From the cell containing the given text, extract its center point as (x, y) coordinate. 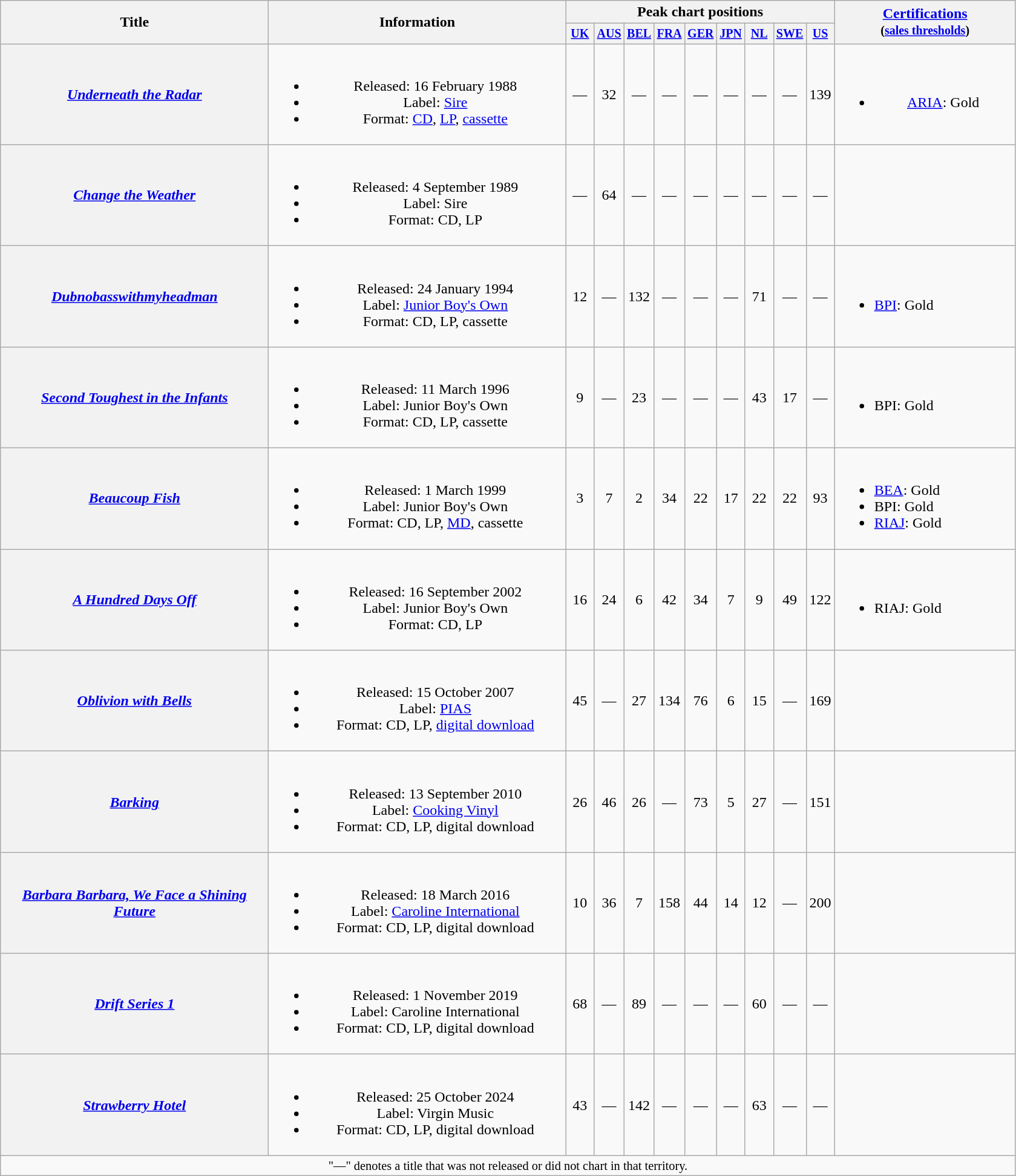
Second Toughest in the Infants (134, 397)
JPN (731, 34)
Title (134, 22)
Released: 4 September 1989Label: SireFormat: CD, LP (418, 195)
Strawberry Hotel (134, 1105)
63 (759, 1105)
64 (609, 195)
RIAJ: Gold (925, 600)
23 (639, 397)
Certifications(sales thresholds) (925, 22)
SWE (790, 34)
Underneath the Radar (134, 94)
158 (669, 903)
Information (418, 22)
GER (701, 34)
76 (701, 701)
89 (639, 1004)
122 (821, 600)
14 (731, 903)
Released: 11 March 1996Label: Junior Boy's OwnFormat: CD, LP, cassette (418, 397)
15 (759, 701)
10 (580, 903)
5 (731, 802)
42 (669, 600)
60 (759, 1004)
24 (609, 600)
3 (580, 498)
46 (609, 802)
Released: 16 September 2002Label: Junior Boy's OwnFormat: CD, LP (418, 600)
Beaucoup Fish (134, 498)
Released: 16 February 1988Label: SireFormat: CD, LP, cassette (418, 94)
US (821, 34)
68 (580, 1004)
UK (580, 34)
A Hundred Days Off (134, 600)
Change the Weather (134, 195)
Released: 1 November 2019Label: Caroline InternationalFormat: CD, LP, digital download (418, 1004)
151 (821, 802)
ARIA: Gold (925, 94)
32 (609, 94)
49 (790, 600)
Released: 1 March 1999Label: Junior Boy's OwnFormat: CD, LP, MD, cassette (418, 498)
16 (580, 600)
134 (669, 701)
Peak chart positions (700, 12)
2 (639, 498)
Barbara Barbara, We Face a Shining Future (134, 903)
"—" denotes a title that was not released or did not chart in that territory. (508, 1166)
Dubnobasswithmyheadman (134, 296)
71 (759, 296)
142 (639, 1105)
FRA (669, 34)
73 (701, 802)
132 (639, 296)
169 (821, 701)
Released: 24 January 1994Label: Junior Boy's OwnFormat: CD, LP, cassette (418, 296)
Barking (134, 802)
45 (580, 701)
93 (821, 498)
44 (701, 903)
36 (609, 903)
Released: 15 October 2007Label: PIASFormat: CD, LP, digital download (418, 701)
BEA: GoldBPI: GoldRIAJ: Gold (925, 498)
Drift Series 1 (134, 1004)
Oblivion with Bells (134, 701)
BEL (639, 34)
Released: 13 September 2010Label: Cooking VinylFormat: CD, LP, digital download (418, 802)
Released: 25 October 2024Label: Virgin MusicFormat: CD, LP, digital download (418, 1105)
Released: 18 March 2016Label: Caroline InternationalFormat: CD, LP, digital download (418, 903)
200 (821, 903)
NL (759, 34)
AUS (609, 34)
139 (821, 94)
